Scan for the cell matching the given text and deliver its (x, y) coordinate at center. 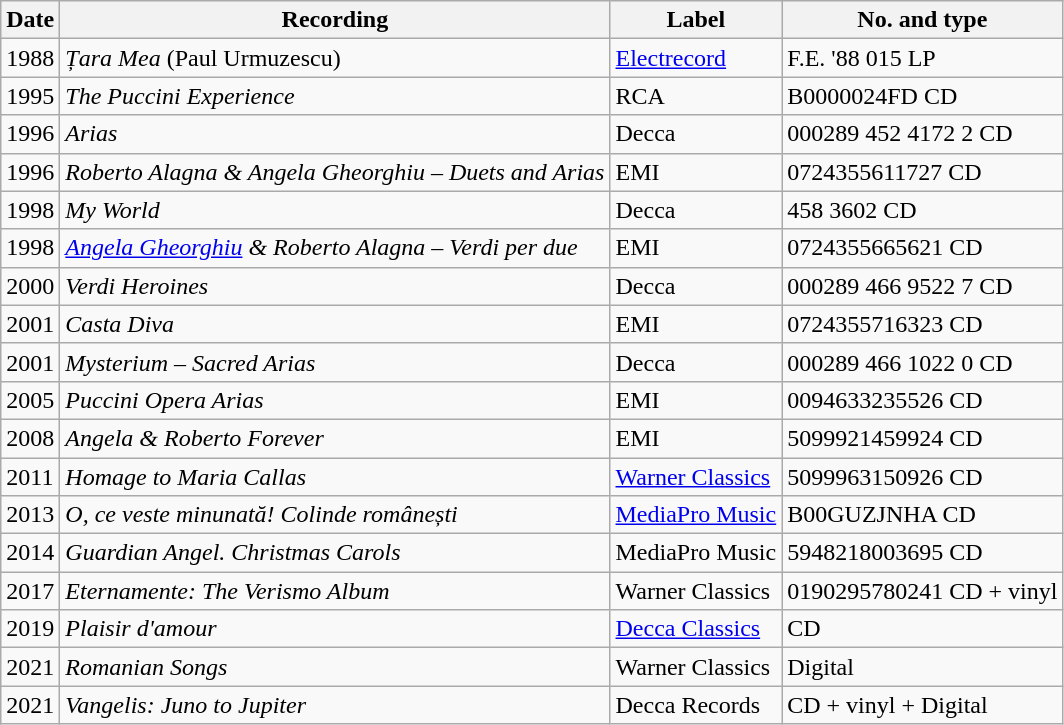
0724355716323 CD (922, 324)
2013 (30, 515)
1995 (30, 96)
0724355665621 CD (922, 248)
No. and type (922, 20)
My World (335, 210)
F.E. '88 015 LP (922, 58)
RCA (696, 96)
2008 (30, 438)
0190295780241 CD + vinyl (922, 591)
CD (922, 629)
2014 (30, 553)
0724355611727 CD (922, 172)
Homage to Maria Callas (335, 477)
Casta Diva (335, 324)
2017 (30, 591)
Label (696, 20)
1988 (30, 58)
000289 466 1022 0 CD (922, 362)
Plaisir d'amour (335, 629)
2000 (30, 286)
Vangelis: Juno to Jupiter (335, 705)
Romanian Songs (335, 667)
Verdi Heroines (335, 286)
000289 466 9522 7 CD (922, 286)
Angela & Roberto Forever (335, 438)
CD + vinyl + Digital (922, 705)
2019 (30, 629)
O, ce veste minunată! Colinde românești (335, 515)
B00GUZJNHA CD (922, 515)
Decca Records (696, 705)
B0000024FD CD (922, 96)
458 3602 CD (922, 210)
5099921459924 CD (922, 438)
2011 (30, 477)
Decca Classics (696, 629)
Date (30, 20)
Puccini Opera Arias (335, 400)
Recording (335, 20)
5948218003695 CD (922, 553)
Electrecord (696, 58)
000289 452 4172 2 CD (922, 134)
5099963150926 CD (922, 477)
Țara Mea (Paul Urmuzescu) (335, 58)
The Puccini Experience (335, 96)
Mysterium – Sacred Arias (335, 362)
0094633235526 CD (922, 400)
Angela Gheorghiu & Roberto Alagna – Verdi per due (335, 248)
Eternamente: The Verismo Album (335, 591)
Guardian Angel. Christmas Carols (335, 553)
Roberto Alagna & Angela Gheorghiu – Duets and Arias (335, 172)
Arias (335, 134)
Digital (922, 667)
2005 (30, 400)
